Determine the (X, Y) coordinate at the center of the cell enclosing the given text.  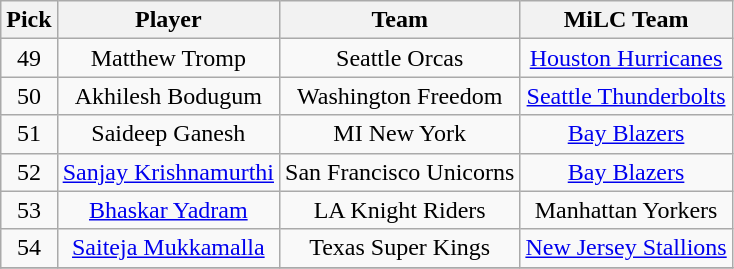
New Jersey Stallions (626, 248)
Saiteja Mukkamalla (168, 248)
Saideep Ganesh (168, 134)
Texas Super Kings (400, 248)
Houston Hurricanes (626, 58)
54 (29, 248)
San Francisco Unicorns (400, 172)
Team (400, 20)
Manhattan Yorkers (626, 210)
Washington Freedom (400, 96)
MiLC Team (626, 20)
Player (168, 20)
LA Knight Riders (400, 210)
Bhaskar Yadram (168, 210)
51 (29, 134)
Akhilesh Bodugum (168, 96)
50 (29, 96)
Seattle Thunderbolts (626, 96)
53 (29, 210)
Matthew Tromp (168, 58)
52 (29, 172)
Seattle Orcas (400, 58)
MI New York (400, 134)
49 (29, 58)
Sanjay Krishnamurthi (168, 172)
Pick (29, 20)
